Pinpoint the cell where the given text exists, returning its (x, y) midpoint coordinate. 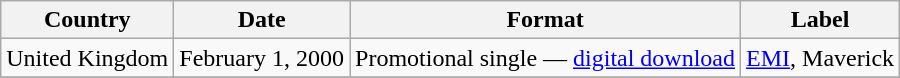
Format (546, 20)
Date (262, 20)
Label (820, 20)
United Kingdom (88, 58)
Country (88, 20)
February 1, 2000 (262, 58)
Promotional single — digital download (546, 58)
EMI, Maverick (820, 58)
